Scan for the cell matching the given text and deliver its (X, Y) coordinate at center. 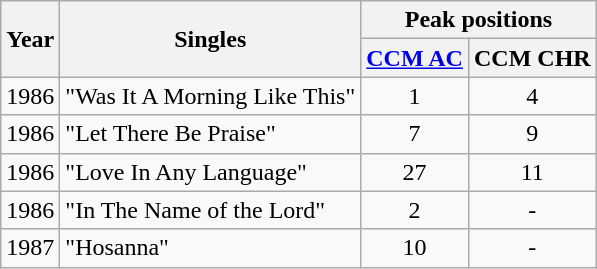
1 (415, 96)
Year (30, 39)
"Hosanna" (210, 248)
4 (532, 96)
27 (415, 172)
"Love In Any Language" (210, 172)
11 (532, 172)
"In The Name of the Lord" (210, 210)
1987 (30, 248)
"Was It A Morning Like This" (210, 96)
2 (415, 210)
CCM CHR (532, 58)
CCM AC (415, 58)
9 (532, 134)
"Let There Be Praise" (210, 134)
Singles (210, 39)
10 (415, 248)
7 (415, 134)
Peak positions (478, 20)
